For the text-containing cell, return its midpoint in [x, y] coordinate format. 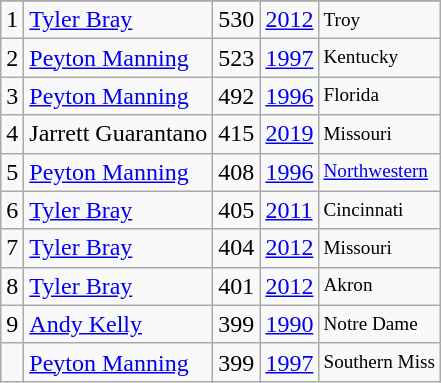
523 [236, 58]
415 [236, 134]
Notre Dame [380, 324]
4 [12, 134]
Northwestern [380, 172]
2011 [290, 210]
8 [12, 286]
2019 [290, 134]
1 [12, 20]
530 [236, 20]
408 [236, 172]
9 [12, 324]
2 [12, 58]
405 [236, 210]
401 [236, 286]
Akron [380, 286]
Southern Miss [380, 362]
6 [12, 210]
Cincinnati [380, 210]
3 [12, 96]
404 [236, 248]
5 [12, 172]
Jarrett Guarantano [118, 134]
7 [12, 248]
Kentucky [380, 58]
Troy [380, 20]
Andy Kelly [118, 324]
1990 [290, 324]
Florida [380, 96]
492 [236, 96]
